For the text-containing cell, return its midpoint in (x, y) coordinate format. 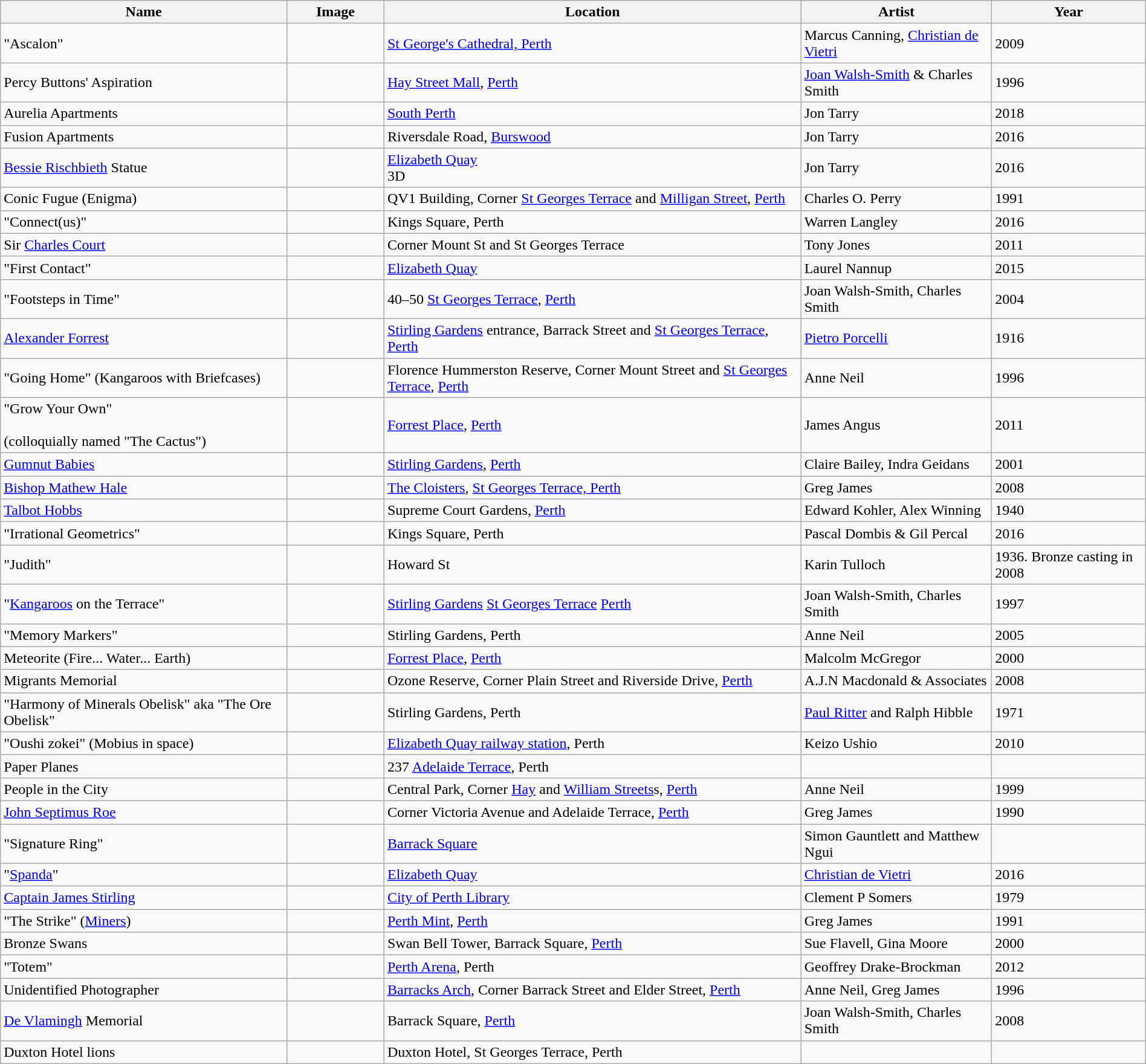
237 Adelaide Terrace, Perth (592, 766)
Joan Walsh-Smith & Charles Smith (896, 82)
Year (1069, 12)
1916 (1069, 338)
Elizabeth Quay3D (592, 168)
Sir Charles Court (144, 245)
"Ascalon" (144, 44)
40–50 St Georges Terrace, Perth (592, 298)
Name (144, 12)
Barracks Arch, Corner Barrack Street and Elder Street, Perth (592, 990)
Alexander Forrest (144, 338)
Riversdale Road, Burswood (592, 137)
Paper Planes (144, 766)
Supreme Court Gardens, Perth (592, 511)
2010 (1069, 743)
1936. Bronze casting in 2008 (1069, 564)
2004 (1069, 298)
Conic Fugue (Enigma) (144, 199)
Howard St (592, 564)
"First Contact" (144, 268)
"Going Home" (Kangaroos with Briefcases) (144, 377)
Charles O. Perry (896, 199)
Ozone Reserve, Corner Plain Street and Riverside Drive, Perth (592, 681)
2015 (1069, 268)
Corner Mount St and St Georges Terrace (592, 245)
City of Perth Library (592, 898)
Migrants Memorial (144, 681)
1999 (1069, 789)
Talbot Hobbs (144, 511)
Pascal Dombis & Gil Percal (896, 534)
2009 (1069, 44)
John Septimus Roe (144, 812)
A.J.N Macdonald & Associates (896, 681)
Artist (896, 12)
"Footsteps in Time" (144, 298)
People in the City (144, 789)
"Totem" (144, 967)
Duxton Hotel lions (144, 1052)
Unidentified Photographer (144, 990)
Christian de Vietri (896, 875)
Bishop Mathew Hale (144, 488)
Paul Ritter and Ralph Hibble (896, 712)
Geoffrey Drake-Brockman (896, 967)
Barrack Square (592, 843)
Marcus Canning, Christian de Vietri (896, 44)
James Angus (896, 425)
Warren Langley (896, 222)
1990 (1069, 812)
"Oushi zokei" (Mobius in space) (144, 743)
Edward Kohler, Alex Winning (896, 511)
Tony Jones (896, 245)
Laurel Nannup (896, 268)
Malcolm McGregor (896, 658)
2012 (1069, 967)
Pietro Porcelli (896, 338)
Bronze Swans (144, 944)
De Vlamingh Memorial (144, 1021)
Percy Buttons' Aspiration (144, 82)
"Spanda" (144, 875)
1979 (1069, 898)
Barrack Square, Perth (592, 1021)
Hay Street Mall, Perth (592, 82)
Perth Mint, Perth (592, 921)
Meteorite (Fire... Water... Earth) (144, 658)
The Cloisters, St Georges Terrace, Perth (592, 488)
Clement P Somers (896, 898)
"Irrational Geometrics" (144, 534)
Sue Flavell, Gina Moore (896, 944)
Perth Arena, Perth (592, 967)
Duxton Hotel, St Georges Terrace, Perth (592, 1052)
Bessie Rischbieth Statue (144, 168)
Simon Gauntlett and Matthew Ngui (896, 843)
St George's Cathedral, Perth (592, 44)
QV1 Building, Corner St Georges Terrace and Milligan Street, Perth (592, 199)
South Perth (592, 114)
1940 (1069, 511)
2018 (1069, 114)
"The Strike" (Miners) (144, 921)
2005 (1069, 635)
2001 (1069, 465)
1997 (1069, 604)
"Signature Ring" (144, 843)
Location (592, 12)
Anne Neil, Greg James (896, 990)
Karin Tulloch (896, 564)
"Connect(us)" (144, 222)
Corner Victoria Avenue and Adelaide Terrace, Perth (592, 812)
Image (335, 12)
Keizo Ushio (896, 743)
Gumnut Babies (144, 465)
Central Park, Corner Hay and William Streetss, Perth (592, 789)
"Judith" (144, 564)
Swan Bell Tower, Barrack Square, Perth (592, 944)
Fusion Apartments (144, 137)
Captain James Stirling (144, 898)
Claire Bailey, Indra Geidans (896, 465)
"Memory Markers" (144, 635)
Stirling Gardens St Georges Terrace Perth (592, 604)
Elizabeth Quay railway station, Perth (592, 743)
Stirling Gardens entrance, Barrack Street and St Georges Terrace, Perth (592, 338)
1971 (1069, 712)
Aurelia Apartments (144, 114)
"Grow Your Own"(colloquially named "The Cactus") (144, 425)
Florence Hummerston Reserve, Corner Mount Street and St Georges Terrace, Perth (592, 377)
"Kangaroos on the Terrace" (144, 604)
"Harmony of Minerals Obelisk" aka "The Ore Obelisk" (144, 712)
